Provide the (X, Y) coordinate of the cell's center where the given text is located.  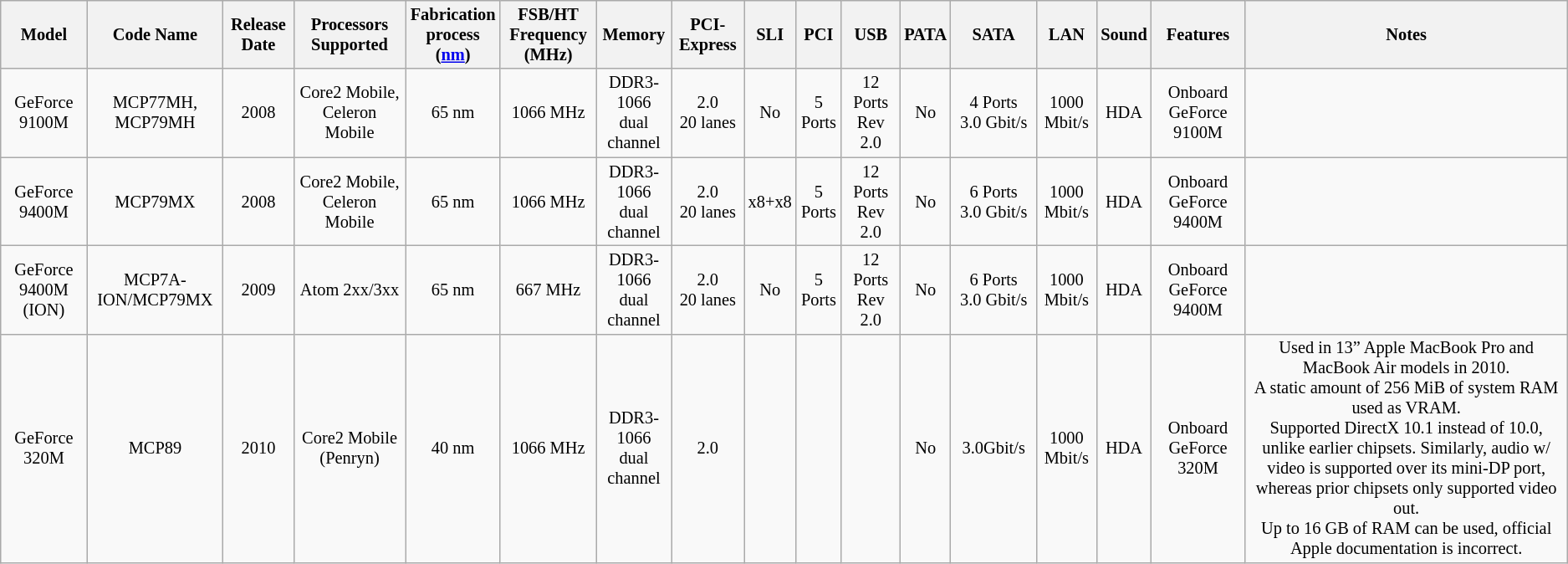
USB (871, 34)
PCI (820, 34)
SATA (993, 34)
PATA (925, 34)
MCP89 (156, 449)
3.0Gbit/s (993, 449)
MCP7A-ION/MCP79MX (156, 290)
667 MHz (549, 290)
Memory (634, 34)
Fabricationprocess (nm) (453, 34)
GeForce 9400M (43, 202)
MCP77MH, MCP79MH (156, 113)
Release Date (258, 34)
SLI (770, 34)
4 Ports 3.0 Gbit/s (993, 113)
2.0 (707, 449)
x8+x8 (770, 202)
MCP79MX (156, 202)
PCI-Express (707, 34)
Core2 Mobile (Penryn) (350, 449)
GeForce 9400M (ION) (43, 290)
Atom 2xx/3xx (350, 290)
GeForce 320M (43, 449)
Features (1198, 34)
Notes (1406, 34)
Code Name (156, 34)
2010 (258, 449)
2009 (258, 290)
GeForce 9100M (43, 113)
40 nm (453, 449)
Onboard GeForce 9100M (1198, 113)
Processors Supported (350, 34)
LAN (1066, 34)
Model (43, 34)
Sound (1124, 34)
FSB/HTFrequency (MHz) (549, 34)
Onboard GeForce 320M (1198, 449)
